Extract the (x, y) coordinate from the center of the cell holding the provided text.  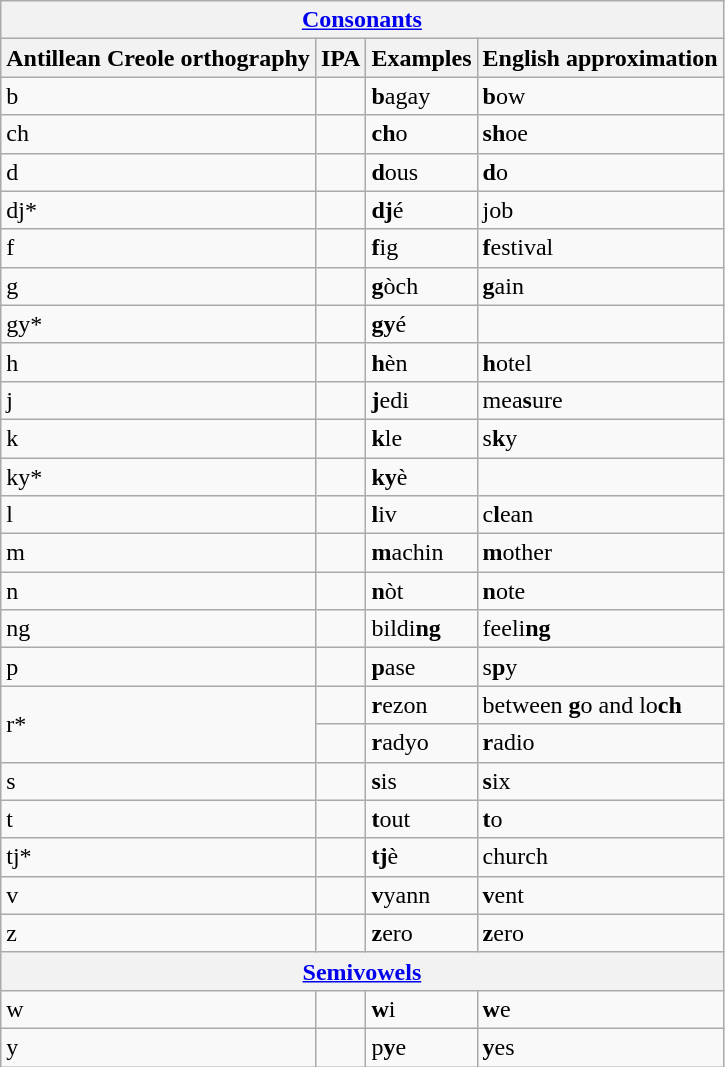
Consonants (362, 20)
do (600, 172)
hèn (422, 362)
six (600, 781)
mother (600, 553)
sis (422, 781)
kle (422, 438)
w (158, 1009)
cho (422, 134)
between go and loch (600, 705)
measure (600, 400)
ky* (158, 477)
y (158, 1047)
English approximation (600, 58)
to (600, 819)
djé (422, 210)
church (600, 857)
tj* (158, 857)
gyé (422, 324)
ng (158, 629)
d (158, 172)
tjè (422, 857)
liv (422, 515)
p (158, 667)
Semivowels (362, 971)
clean (600, 515)
yes (600, 1047)
wi (422, 1009)
dous (422, 172)
job (600, 210)
note (600, 591)
shoe (600, 134)
Antillean Creole orthography (158, 58)
l (158, 515)
gain (600, 286)
vyann (422, 895)
m (158, 553)
spy (600, 667)
gòch (422, 286)
IPA (340, 58)
kyè (422, 477)
gy* (158, 324)
r* (158, 724)
g (158, 286)
k (158, 438)
pye (422, 1047)
bow (600, 96)
tout (422, 819)
f (158, 248)
Examples (422, 58)
nòt (422, 591)
ch (158, 134)
radyo (422, 743)
we (600, 1009)
vent (600, 895)
j (158, 400)
n (158, 591)
fig (422, 248)
dj* (158, 210)
t (158, 819)
bagay (422, 96)
s (158, 781)
b (158, 96)
v (158, 895)
pase (422, 667)
bilding (422, 629)
radio (600, 743)
hotel (600, 362)
h (158, 362)
rezon (422, 705)
jedi (422, 400)
z (158, 933)
feeling (600, 629)
sky (600, 438)
festival (600, 248)
machin (422, 553)
